Determine the (x, y) coordinate at the center of the cell enclosing the given text.  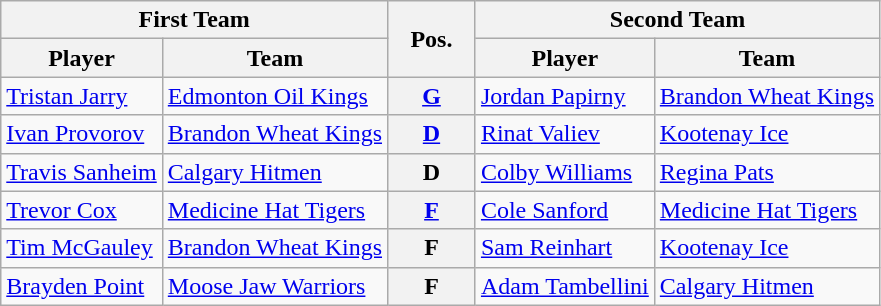
Sam Reinhart (564, 248)
Tim McGauley (82, 248)
Adam Tambellini (564, 286)
Travis Sanheim (82, 172)
Brayden Point (82, 286)
Tristan Jarry (82, 96)
Second Team (677, 20)
Colby Williams (564, 172)
Regina Pats (766, 172)
Jordan Papirny (564, 96)
Pos. (432, 39)
Cole Sanford (564, 210)
Trevor Cox (82, 210)
First Team (194, 20)
Edmonton Oil Kings (274, 96)
Moose Jaw Warriors (274, 286)
Rinat Valiev (564, 134)
G (432, 96)
Ivan Provorov (82, 134)
